Determine the [X, Y] coordinate at the center of the cell enclosing the given text.  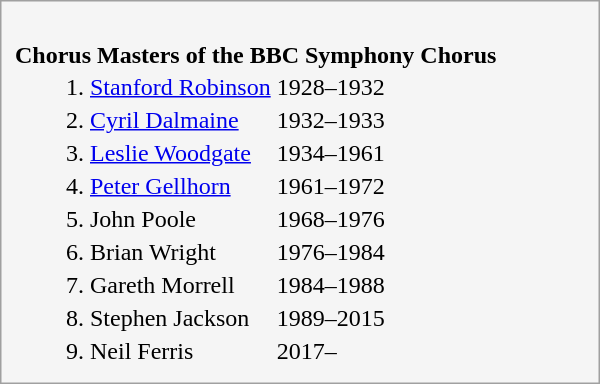
Brian Wright [180, 252]
7. [52, 285]
Gareth Morrell [180, 285]
1934–1961 [330, 153]
Neil Ferris [180, 351]
Cyril Dalmaine [180, 120]
1. [52, 87]
1928–1932 [330, 87]
9. [52, 351]
1932–1933 [330, 120]
Stanford Robinson [180, 87]
John Poole [180, 219]
1976–1984 [330, 252]
1989–2015 [330, 318]
5. [52, 219]
4. [52, 186]
3. [52, 153]
Leslie Woodgate [180, 153]
2017– [330, 351]
Stephen Jackson [180, 318]
2. [52, 120]
1984–1988 [330, 285]
1968–1976 [330, 219]
Peter Gellhorn [180, 186]
1961–1972 [330, 186]
6. [52, 252]
8. [52, 318]
